Return [X, Y] of the center of cell containing provided text 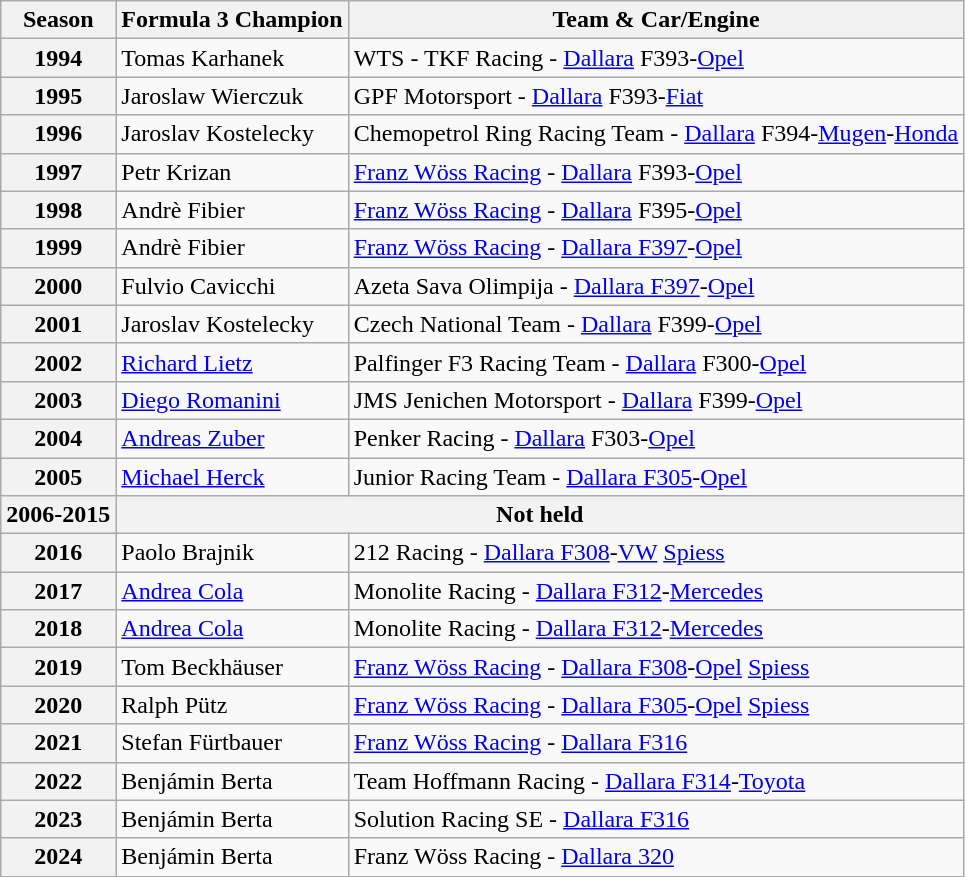
JMS Jenichen Motorsport - Dallara F399-Opel [656, 400]
1997 [58, 172]
Team & Car/Engine [656, 20]
Franz Wöss Racing - Dallara F393-Opel [656, 172]
Fulvio Cavicchi [232, 286]
Ralph Pütz [232, 705]
Tom Beckhäuser [232, 667]
Andreas Zuber [232, 438]
Jaroslaw Wierczuk [232, 96]
Palfinger F3 Racing Team - Dallara F300-Opel [656, 362]
2003 [58, 400]
2004 [58, 438]
Richard Lietz [232, 362]
2002 [58, 362]
2018 [58, 629]
1995 [58, 96]
2024 [58, 857]
Penker Racing - Dallara F303-Opel [656, 438]
2021 [58, 743]
Franz Wöss Racing - Dallara F305-Opel Spiess [656, 705]
2000 [58, 286]
2017 [58, 591]
2001 [58, 324]
Franz Wöss Racing - Dallara F316 [656, 743]
Franz Wöss Racing - Dallara F395-Opel [656, 210]
Solution Racing SE - Dallara F316 [656, 819]
212 Racing - Dallara F308-VW Spiess [656, 553]
2006-2015 [58, 515]
Not held [540, 515]
Azeta Sava Olimpija - Dallara F397-Opel [656, 286]
1998 [58, 210]
Franz Wöss Racing - Dallara F308-Opel Spiess [656, 667]
Diego Romanini [232, 400]
2005 [58, 477]
Junior Racing Team - Dallara F305-Opel [656, 477]
Stefan Fürtbauer [232, 743]
2023 [58, 819]
2016 [58, 553]
Chemopetrol Ring Racing Team - Dallara F394-Mugen-Honda [656, 134]
1994 [58, 58]
Tomas Karhanek [232, 58]
2019 [58, 667]
Team Hoffmann Racing - Dallara F314-Toyota [656, 781]
GPF Motorsport - Dallara F393-Fiat [656, 96]
Franz Wöss Racing - Dallara 320 [656, 857]
Paolo Brajnik [232, 553]
Franz Wöss Racing - Dallara F397-Opel [656, 248]
2022 [58, 781]
Season [58, 20]
Formula 3 Champion [232, 20]
Czech National Team - Dallara F399-Opel [656, 324]
Michael Herck [232, 477]
2020 [58, 705]
1999 [58, 248]
WTS - TKF Racing - Dallara F393-Opel [656, 58]
Petr Krizan [232, 172]
1996 [58, 134]
